Find where the given text appears and provide that cell's center as [x, y] coordinate. 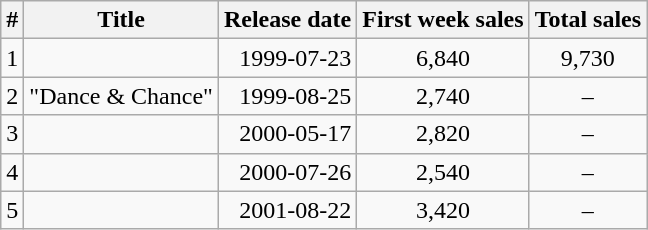
"Dance & Chance" [122, 96]
2,540 [443, 172]
2,740 [443, 96]
1999-07-23 [287, 58]
2001-08-22 [287, 210]
Total sales [588, 20]
4 [12, 172]
2000-05-17 [287, 134]
9,730 [588, 58]
2,820 [443, 134]
1999-08-25 [287, 96]
6,840 [443, 58]
Title [122, 20]
First week sales [443, 20]
3,420 [443, 210]
5 [12, 210]
2 [12, 96]
1 [12, 58]
Release date [287, 20]
# [12, 20]
3 [12, 134]
2000-07-26 [287, 172]
